Scan for the cell matching the given text and deliver its (x, y) coordinate at center. 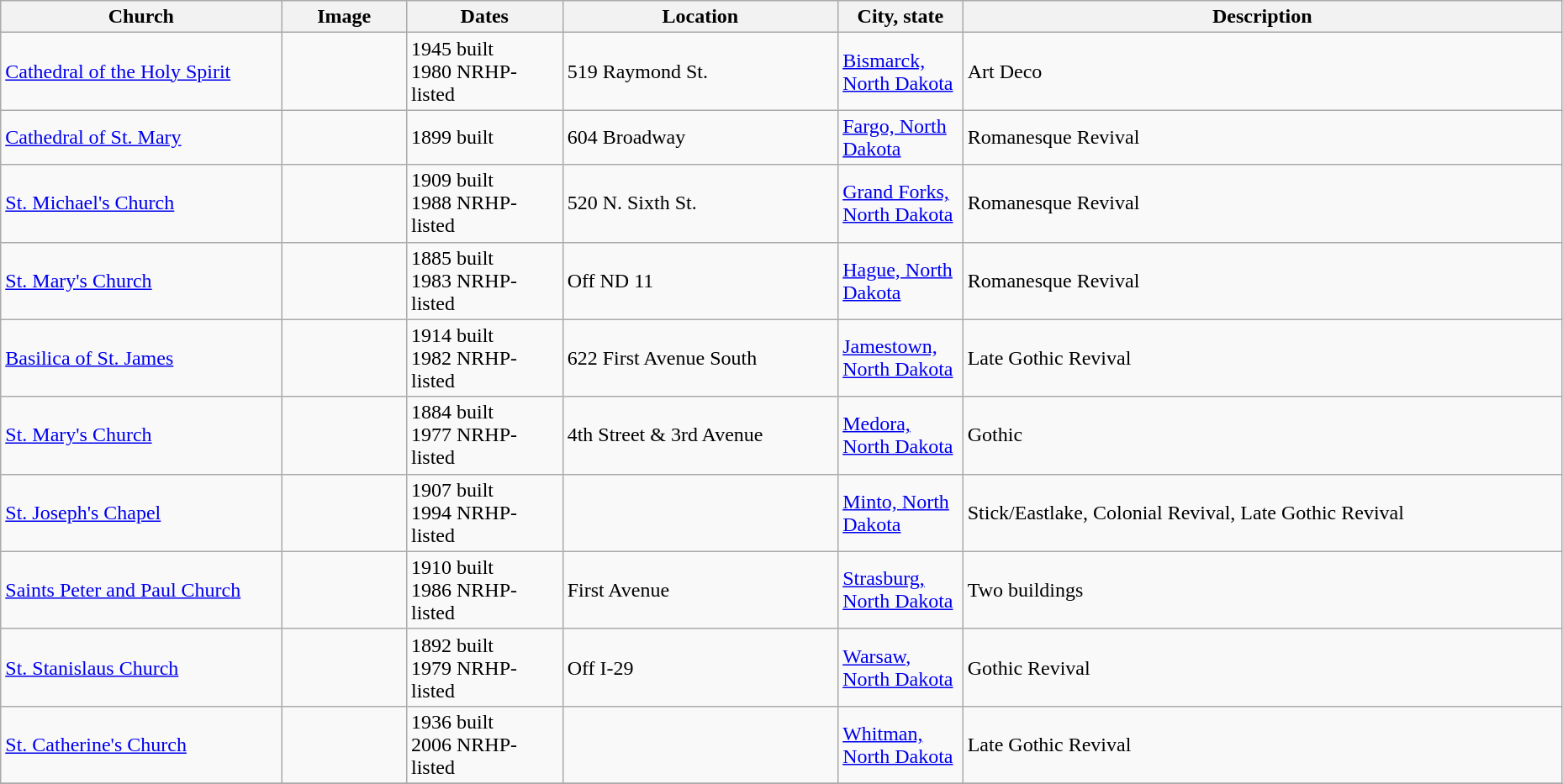
1910 built1986 NRHP-listed (484, 590)
1885 built1983 NRHP-listed (484, 281)
Stick/Eastlake, Colonial Revival, Late Gothic Revival (1262, 513)
Hague, North Dakota (901, 281)
Two buildings (1262, 590)
Jamestown, North Dakota (901, 358)
Saints Peter and Paul Church (141, 590)
Gothic Revival (1262, 667)
Location (700, 17)
St. Joseph's Chapel (141, 513)
Art Deco (1262, 71)
622 First Avenue South (700, 358)
Strasburg, North Dakota (901, 590)
1899 built (484, 138)
Fargo, North Dakota (901, 138)
City, state (901, 17)
Gothic (1262, 435)
Church (141, 17)
1884 built1977 NRHP-listed (484, 435)
Basilica of St. James (141, 358)
519 Raymond St. (700, 71)
Off ND 11 (700, 281)
Whitman, North Dakota (901, 745)
1907 built1994 NRHP-listed (484, 513)
St. Michael's Church (141, 203)
Minto, North Dakota (901, 513)
520 N. Sixth St. (700, 203)
1914 built1982 NRHP-listed (484, 358)
St. Catherine's Church (141, 745)
Cathedral of the Holy Spirit (141, 71)
Medora, North Dakota (901, 435)
Bismarck, North Dakota (901, 71)
Dates (484, 17)
604 Broadway (700, 138)
Off I-29 (700, 667)
Grand Forks, North Dakota (901, 203)
1892 built1979 NRHP-listed (484, 667)
4th Street & 3rd Avenue (700, 435)
Cathedral of St. Mary (141, 138)
Description (1262, 17)
First Avenue (700, 590)
1909 built1988 NRHP-listed (484, 203)
1936 built2006 NRHP-listed (484, 745)
1945 built1980 NRHP-listed (484, 71)
Image (345, 17)
Warsaw, North Dakota (901, 667)
St. Stanislaus Church (141, 667)
